Return the (x, y) coordinate for the center point of the cell that contains the specified text.  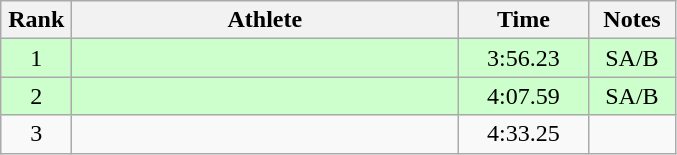
2 (36, 96)
4:33.25 (524, 134)
Time (524, 20)
3:56.23 (524, 58)
3 (36, 134)
1 (36, 58)
4:07.59 (524, 96)
Notes (632, 20)
Athlete (265, 20)
Rank (36, 20)
